Find where the given text appears and provide that cell's center as [X, Y] coordinate. 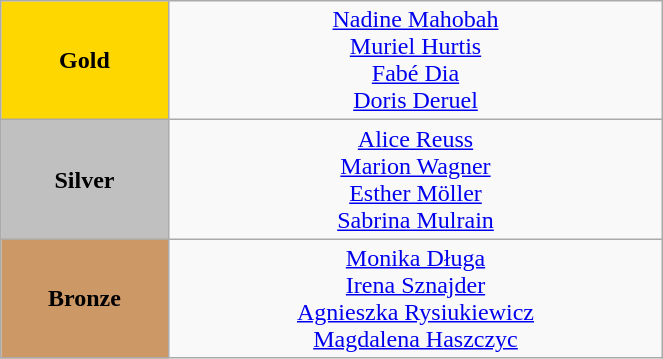
Alice ReussMarion WagnerEsther MöllerSabrina Mulrain [416, 180]
Nadine MahobahMuriel HurtisFabé DiaDoris Deruel [416, 60]
Silver [84, 180]
Monika DługaIrena SznajderAgnieszka RysiukiewiczMagdalena Haszczyc [416, 298]
Gold [84, 60]
Bronze [84, 298]
